For the text-containing cell, return its midpoint in [x, y] coordinate format. 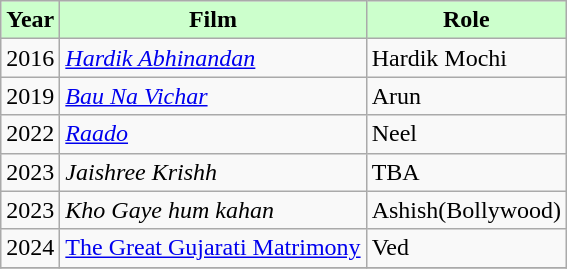
Role [466, 20]
Year [30, 20]
2016 [30, 58]
Kho Gaye hum kahan [213, 210]
Ashish(Bollywood) [466, 210]
The Great Gujarati Matrimony [213, 248]
Raado [213, 134]
Film [213, 20]
Hardik Mochi [466, 58]
Ved [466, 248]
Jaishree Krishh [213, 172]
Neel [466, 134]
Bau Na Vichar [213, 96]
2024 [30, 248]
2019 [30, 96]
2022 [30, 134]
Hardik Abhinandan [213, 58]
TBA [466, 172]
Arun [466, 96]
